Find where the given text appears and provide that cell's center as (X, Y) coordinate. 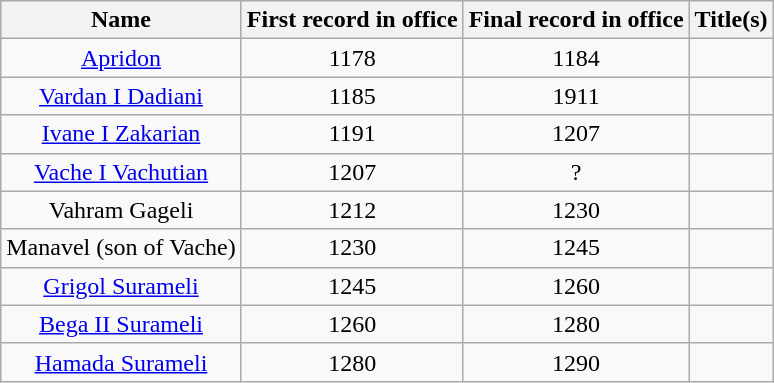
Vardan I Dadiani (122, 96)
Title(s) (731, 20)
1290 (576, 362)
? (576, 172)
Ivane I Zakarian (122, 134)
Manavel (son of Vache) (122, 248)
Bega II Surameli (122, 324)
Apridon (122, 58)
Hamada Surameli (122, 362)
First record in office (352, 20)
1178 (352, 58)
Name (122, 20)
Final record in office (576, 20)
1185 (352, 96)
1911 (576, 96)
Vahram Gageli (122, 210)
1212 (352, 210)
Vache I Vachutian (122, 172)
Grigol Surameli (122, 286)
1191 (352, 134)
1184 (576, 58)
